Capture the cell that displays the provided text and extract its [x, y] central coordinate. 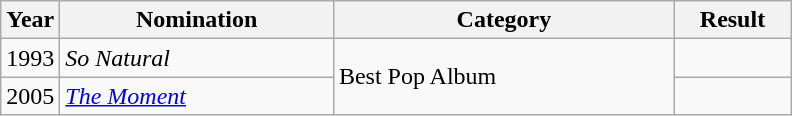
2005 [30, 96]
Category [504, 20]
Result [732, 20]
Best Pop Album [504, 77]
Year [30, 20]
So Natural [197, 58]
The Moment [197, 96]
Nomination [197, 20]
1993 [30, 58]
